Search for the cell housing the specified text and yield its (x, y) center coordinate. 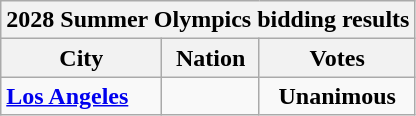
2028 Summer Olympics bidding results (208, 20)
Nation (210, 58)
Unanimous (337, 96)
City (82, 58)
Votes (337, 58)
Los Angeles (82, 96)
